Pinpoint the cell where the given text exists, returning its [X, Y] midpoint coordinate. 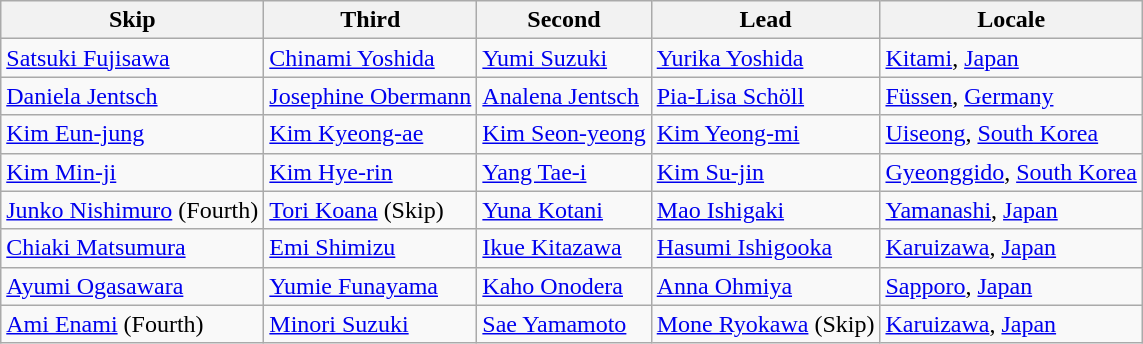
Mao Ishigaki [766, 210]
Pia-Lisa Schöll [766, 96]
Kim Su-jin [766, 172]
Minori Suzuki [370, 324]
Ami Enami (Fourth) [132, 324]
Junko Nishimuro (Fourth) [132, 210]
Yuna Kotani [564, 210]
Hasumi Ishigooka [766, 248]
Yurika Yoshida [766, 58]
Daniela Jentsch [132, 96]
Third [370, 20]
Yumi Suzuki [564, 58]
Skip [132, 20]
Tori Koana (Skip) [370, 210]
Satsuki Fujisawa [132, 58]
Sae Yamamoto [564, 324]
Kim Eun-jung [132, 134]
Kaho Onodera [564, 286]
Chinami Yoshida [370, 58]
Kim Hye-rin [370, 172]
Kim Yeong-mi [766, 134]
Füssen, Germany [1011, 96]
Josephine Obermann [370, 96]
Lead [766, 20]
Emi Shimizu [370, 248]
Kim Seon-yeong [564, 134]
Second [564, 20]
Sapporo, Japan [1011, 286]
Anna Ohmiya [766, 286]
Yamanashi, Japan [1011, 210]
Kim Kyeong-ae [370, 134]
Gyeonggido, South Korea [1011, 172]
Kim Min-ji [132, 172]
Chiaki Matsumura [132, 248]
Uiseong, South Korea [1011, 134]
Locale [1011, 20]
Yumie Funayama [370, 286]
Ayumi Ogasawara [132, 286]
Yang Tae-i [564, 172]
Ikue Kitazawa [564, 248]
Mone Ryokawa (Skip) [766, 324]
Kitami, Japan [1011, 58]
Analena Jentsch [564, 96]
